Detect which cell encompasses the target text, then output its (x, y) center coordinate. 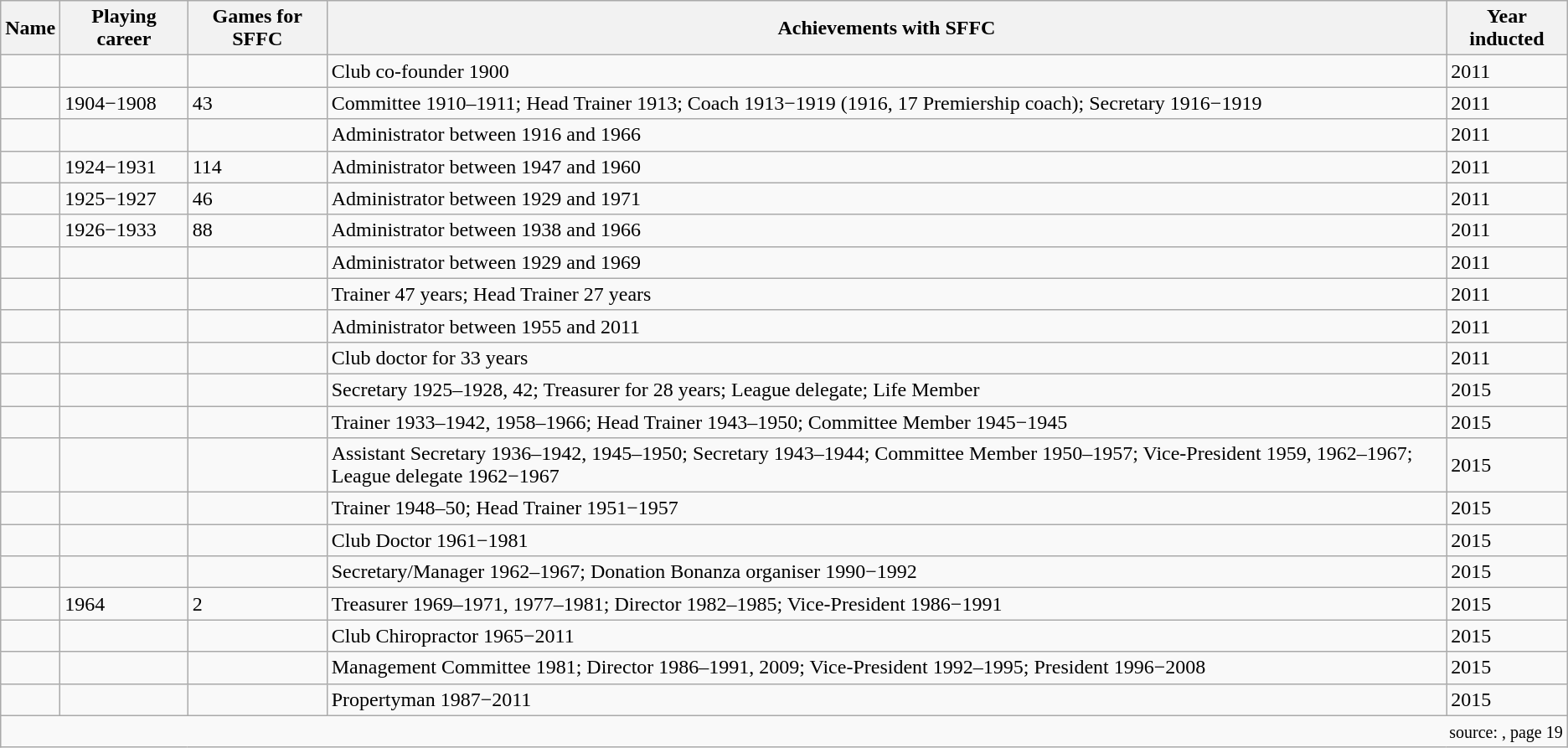
Administrator between 1916 and 1966 (886, 135)
Administrator between 1929 and 1969 (886, 262)
Administrator between 1929 and 1971 (886, 199)
Secretary/Manager 1962–1967; Donation Bonanza organiser 1990−1992 (886, 572)
Trainer 47 years; Head Trainer 27 years (886, 294)
Club Doctor 1961−1981 (886, 540)
Secretary 1925–1928, 42; Treasurer for 28 years; League delegate; Life Member (886, 389)
Games for SFFC (257, 28)
Club doctor for 33 years (886, 358)
1904−1908 (124, 103)
Committee 1910–1911; Head Trainer 1913; Coach 1913−1919 (1916, 17 Premiership coach); Secretary 1916−1919 (886, 103)
Year inducted (1508, 28)
46 (257, 199)
Achievements with SFFC (886, 28)
Administrator between 1938 and 1966 (886, 230)
1926−1933 (124, 230)
Club co-founder 1900 (886, 71)
Name (30, 28)
2 (257, 604)
Management Committee 1981; Director 1986–1991, 2009; Vice-President 1992–1995; President 1996−2008 (886, 668)
Assistant Secretary 1936–1942, 1945–1950; Secretary 1943–1944; Committee Member 1950–1957; Vice-President 1959, 1962–1967; League delegate 1962−1967 (886, 466)
1964 (124, 604)
Treasurer 1969–1971, 1977–1981; Director 1982–1985; Vice-President 1986−1991 (886, 604)
Club Chiropractor 1965−2011 (886, 636)
Trainer 1948–50; Head Trainer 1951−1957 (886, 508)
88 (257, 230)
1925−1927 (124, 199)
114 (257, 167)
Administrator between 1955 and 2011 (886, 326)
43 (257, 103)
Playing career (124, 28)
Propertyman 1987−2011 (886, 699)
1924−1931 (124, 167)
Administrator between 1947 and 1960 (886, 167)
Trainer 1933–1942, 1958–1966; Head Trainer 1943–1950; Committee Member 1945−1945 (886, 421)
source: , page 19 (784, 731)
